Scan for the cell matching the given text and deliver its (x, y) coordinate at center. 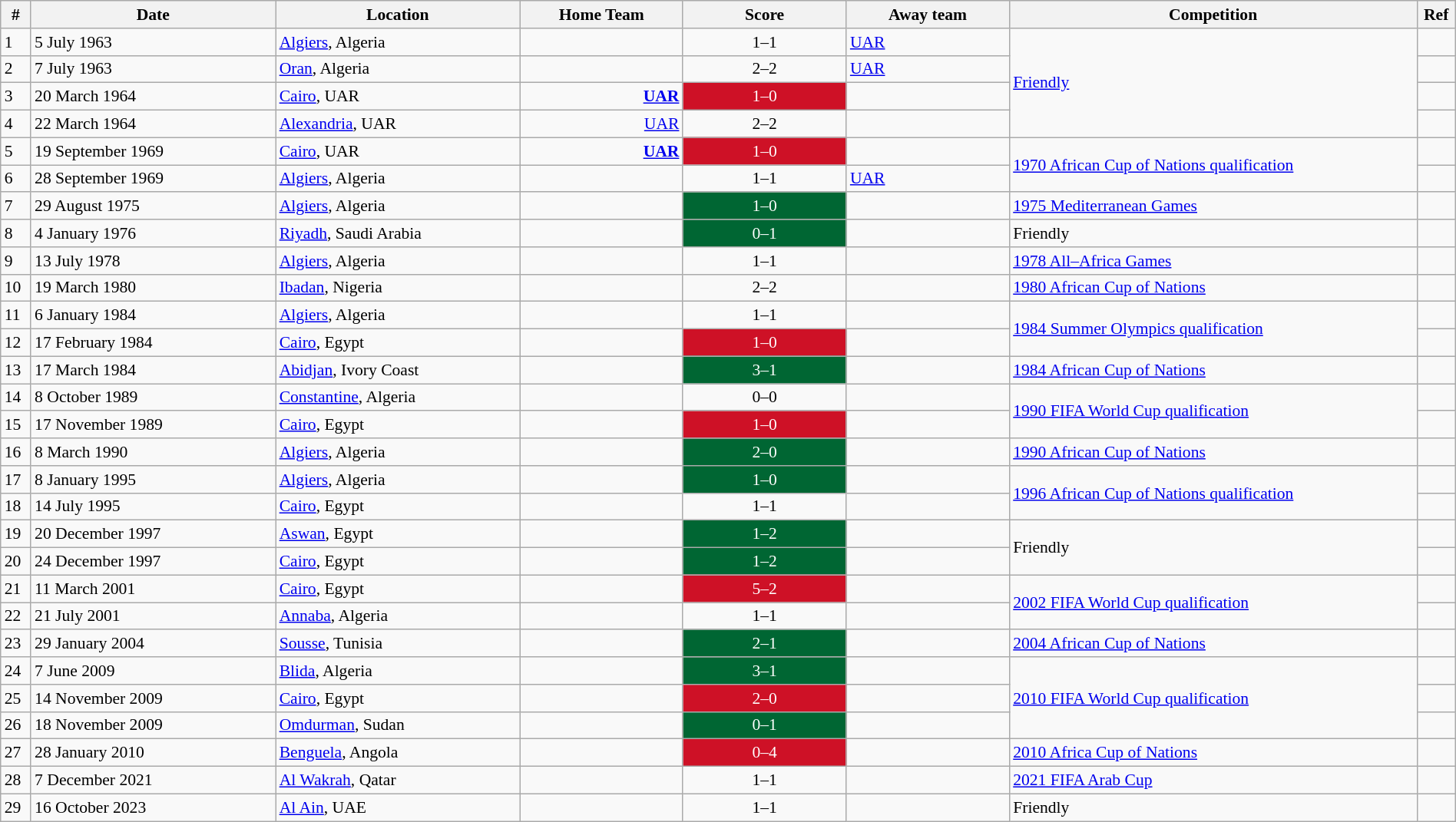
Al Ain, UAE (398, 807)
17 February 1984 (154, 343)
Al Wakrah, Qatar (398, 781)
25 (15, 698)
14 (15, 398)
22 (15, 616)
1 (15, 42)
29 August 1975 (154, 206)
21 (15, 589)
24 (15, 671)
Ibadan, Nigeria (398, 288)
Alexandria, UAR (398, 124)
7 (15, 206)
28 January 2010 (154, 753)
11 March 2001 (154, 589)
0–4 (764, 753)
7 July 1963 (154, 69)
8 October 1989 (154, 398)
Aswan, Egypt (398, 534)
1980 African Cup of Nations (1213, 288)
13 (15, 370)
18 November 2009 (154, 725)
17 (15, 480)
Benguela, Angola (398, 753)
12 (15, 343)
1984 Summer Olympics qualification (1213, 328)
24 December 1997 (154, 562)
15 (15, 425)
Omdurman, Sudan (398, 725)
2002 FIFA World Cup qualification (1213, 602)
0–0 (764, 398)
8 January 1995 (154, 480)
14 July 1995 (154, 507)
4 (15, 124)
9 (15, 261)
18 (15, 507)
6 January 1984 (154, 315)
17 November 1989 (154, 425)
29 (15, 807)
11 (15, 315)
20 December 1997 (154, 534)
2004 African Cup of Nations (1213, 644)
Constantine, Algeria (398, 398)
20 (15, 562)
# (15, 15)
29 January 2004 (154, 644)
Abidjan, Ivory Coast (398, 370)
10 (15, 288)
Ref (1436, 15)
Oran, Algeria (398, 69)
27 (15, 753)
Riyadh, Saudi Arabia (398, 233)
1970 African Cup of Nations qualification (1213, 164)
5–2 (764, 589)
2–1 (764, 644)
5 (15, 151)
26 (15, 725)
Away team (928, 15)
1978 All–Africa Games (1213, 261)
8 March 1990 (154, 452)
1984 African Cup of Nations (1213, 370)
14 November 2009 (154, 698)
7 June 2009 (154, 671)
5 July 1963 (154, 42)
1975 Mediterranean Games (1213, 206)
4 January 1976 (154, 233)
17 March 1984 (154, 370)
19 September 1969 (154, 151)
Competition (1213, 15)
20 March 1964 (154, 97)
7 December 2021 (154, 781)
28 (15, 781)
19 (15, 534)
21 July 2001 (154, 616)
1996 African Cup of Nations qualification (1213, 493)
6 (15, 179)
Date (154, 15)
2021 FIFA Arab Cup (1213, 781)
16 (15, 452)
Home Team (601, 15)
Location (398, 15)
2 (15, 69)
Blida, Algeria (398, 671)
2010 FIFA World Cup qualification (1213, 698)
23 (15, 644)
16 October 2023 (154, 807)
19 March 1980 (154, 288)
2010 Africa Cup of Nations (1213, 753)
28 September 1969 (154, 179)
22 March 1964 (154, 124)
13 July 1978 (154, 261)
Score (764, 15)
8 (15, 233)
Sousse, Tunisia (398, 644)
3 (15, 97)
Annaba, Algeria (398, 616)
1990 FIFA World Cup qualification (1213, 411)
1990 African Cup of Nations (1213, 452)
